Extract the [x, y] coordinate from the center of the cell holding the provided text.  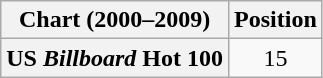
Position [276, 20]
US Billboard Hot 100 [115, 58]
Chart (2000–2009) [115, 20]
15 [276, 58]
